Locate the cell with the specified text and output its (x, y) center coordinate. 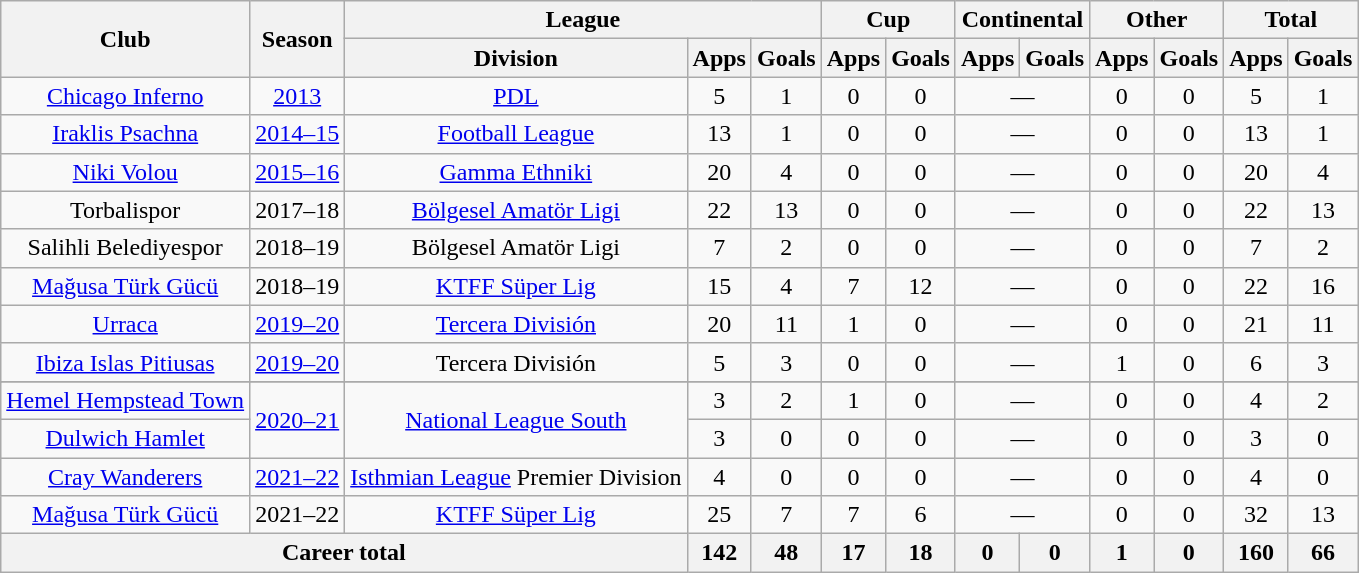
2017–18 (298, 210)
PDL (516, 96)
Gamma Ethniki (516, 172)
Salihli Belediyespor (126, 248)
18 (921, 553)
66 (1323, 553)
Football League (516, 134)
12 (921, 286)
25 (719, 515)
2014–15 (298, 134)
2020–21 (298, 419)
Club (126, 39)
Torbalispor (126, 210)
Dulwich Hamlet (126, 438)
Other (1157, 20)
Iraklis Psachna (126, 134)
Chicago Inferno (126, 96)
32 (1256, 515)
Hemel Hempstead Town (126, 400)
Career total (344, 553)
Total (1291, 20)
2013 (298, 96)
Cray Wanderers (126, 477)
Division (516, 58)
17 (853, 553)
48 (786, 553)
League (584, 20)
16 (1323, 286)
Ibiza Islas Pitiusas (126, 362)
160 (1256, 553)
Cup (888, 20)
21 (1256, 324)
National League South (516, 419)
15 (719, 286)
Continental (1022, 20)
2015–16 (298, 172)
142 (719, 553)
Niki Volou (126, 172)
Isthmian League Premier Division (516, 477)
Urraca (126, 324)
Season (298, 39)
